Identify which cell holds the provided text, then report its [x, y] central coordinate. 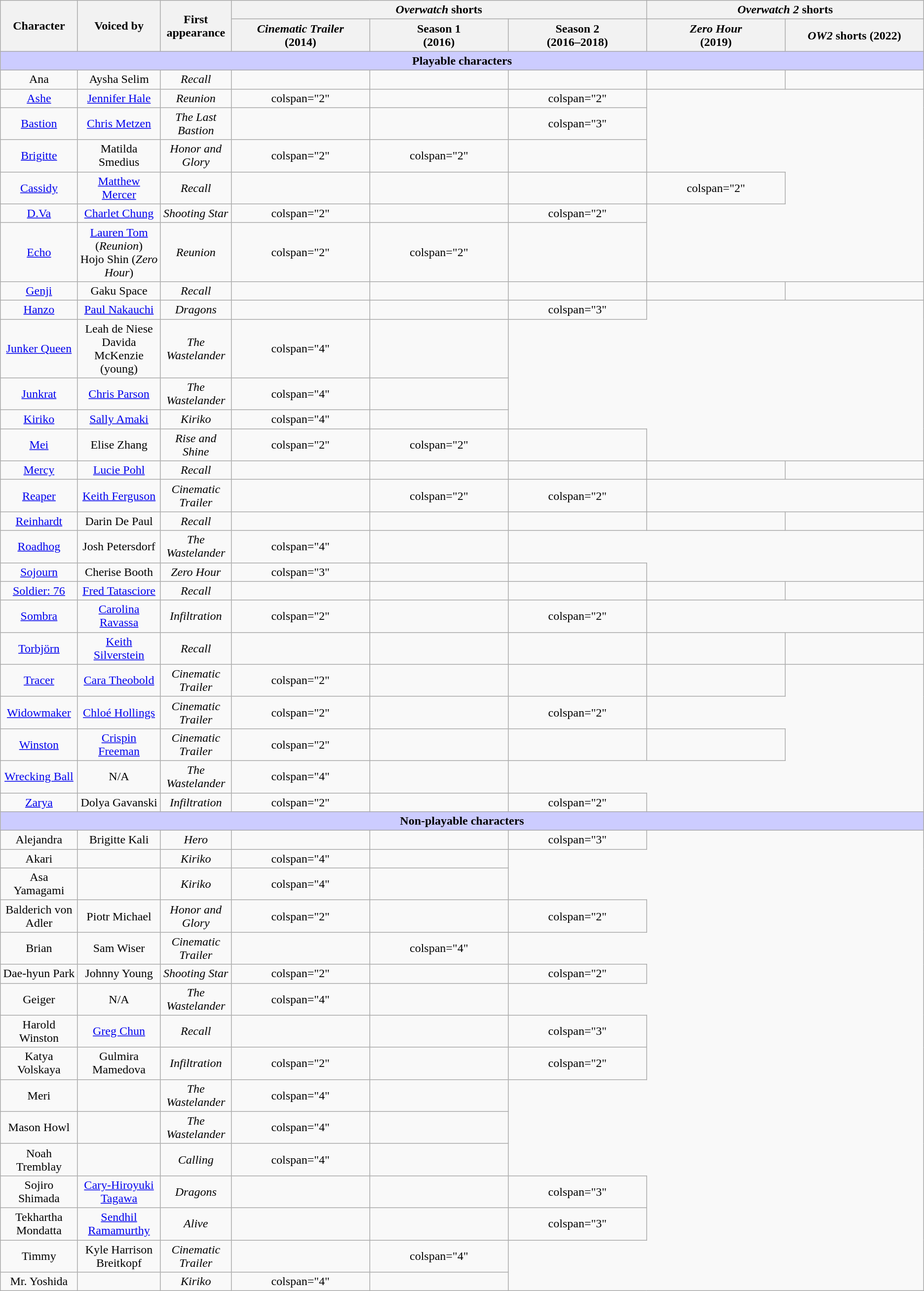
Wrecking Ball [39, 777]
Matthew Mercer [119, 188]
Echo [39, 252]
Mr. Yoshida [39, 1282]
Hero [195, 840]
Chloé Hollings [119, 713]
Sally Amaki [119, 419]
Character [39, 26]
Charlet Chung [119, 213]
Crispin Freeman [119, 744]
Sam Wiser [119, 949]
Cherise Booth [119, 572]
Josh Petersdorf [119, 547]
Reinhardt [39, 521]
Chris Parson [119, 394]
Darin De Paul [119, 521]
Carolina Ravassa [119, 616]
OW2 shorts (2022) [855, 36]
Season 1 (2016) [439, 36]
Alejandra [39, 840]
Greg Chun [119, 1031]
Sombra [39, 616]
Gulmira Mamedova [119, 1063]
Kyle Harrison Breitkopf [119, 1255]
Tekhartha Mondatta [39, 1224]
Ashe [39, 98]
Brigitte Kali [119, 840]
Akari [39, 859]
Zarya [39, 802]
Cassidy [39, 188]
Soldier: 76 [39, 591]
Fred Tatasciore [119, 591]
Zero Hour [195, 572]
Harold Winston [39, 1031]
Zero Hour (2019) [716, 36]
D.Va [39, 213]
Non-playable characters [462, 821]
Season 2 (2016–2018) [577, 36]
Piotr Michael [119, 916]
Sojiro Shimada [39, 1191]
Balderich von Adler [39, 916]
Cinematic Trailer (2014) [300, 36]
Overwatch shorts [439, 10]
Ana [39, 79]
Brigitte [39, 156]
Calling [195, 1160]
Asa Yamagami [39, 884]
Roadhog [39, 547]
Voiced by [119, 26]
Lucie Pohl [119, 470]
Timmy [39, 1255]
Sendhil Ramamurthy [119, 1224]
Geiger [39, 999]
Keith Ferguson [119, 495]
Aysha Selim [119, 79]
First appearance [195, 26]
Junker Queen [39, 348]
Genji [39, 291]
Noah Tremblay [39, 1160]
Winston [39, 744]
Torbjörn [39, 648]
Reaper [39, 495]
Rise and Shine [195, 445]
Lauren Tom (Reunion)Hojo Shin (Zero Hour) [119, 252]
Brian [39, 949]
Elise Zhang [119, 445]
Cary-Hiroyuki Tagawa [119, 1191]
Mei [39, 445]
Katya Volskaya [39, 1063]
Jennifer Hale [119, 98]
Widowmaker [39, 713]
The Last Bastion [195, 123]
Hanzo [39, 309]
Dae-hyun Park [39, 974]
Cara Theobold [119, 680]
Alive [195, 1224]
Dolya Gavanski [119, 802]
Tracer [39, 680]
Junkrat [39, 394]
Leah de NieseDavida McKenzie (young) [119, 348]
Sojourn [39, 572]
Keith Silverstein [119, 648]
Paul Nakauchi [119, 309]
Meri [39, 1096]
Playable characters [462, 61]
Gaku Space [119, 291]
Bastion [39, 123]
Mason Howl [39, 1127]
Johnny Young [119, 974]
Mercy [39, 470]
Overwatch 2 shorts [785, 10]
Chris Metzen [119, 123]
Matilda Smedius [119, 156]
